Return the (X, Y) coordinate for the center point of the cell that contains the specified text.  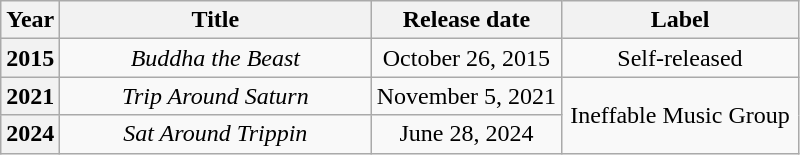
Self-released (680, 58)
Title (216, 20)
2021 (30, 96)
Buddha the Beast (216, 58)
Ineffable Music Group (680, 115)
October 26, 2015 (466, 58)
June 28, 2024 (466, 134)
Year (30, 20)
2015 (30, 58)
Trip Around Saturn (216, 96)
November 5, 2021 (466, 96)
2024 (30, 134)
Release date (466, 20)
Sat Around Trippin (216, 134)
Label (680, 20)
